Detect which cell encompasses the target text, then output its (X, Y) center coordinate. 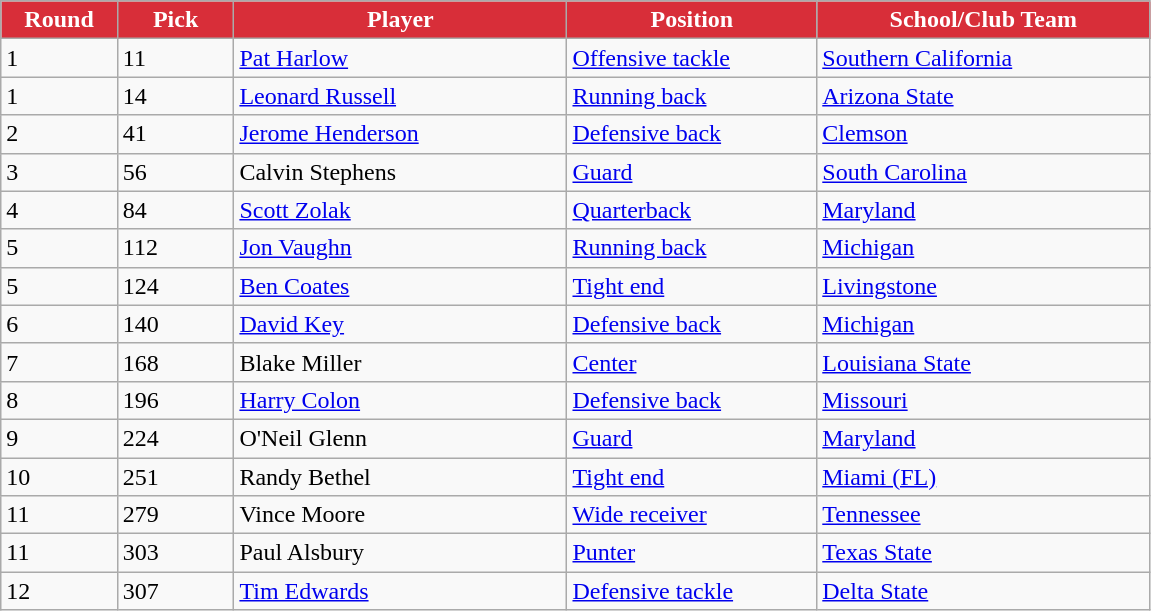
Punter (692, 553)
196 (176, 400)
David Key (400, 324)
O'Neil Glenn (400, 438)
56 (176, 172)
307 (176, 591)
303 (176, 553)
112 (176, 248)
251 (176, 477)
Wide receiver (692, 515)
Livingstone (984, 286)
Scott Zolak (400, 210)
8 (60, 400)
Jerome Henderson (400, 134)
14 (176, 96)
School/Club Team (984, 20)
South Carolina (984, 172)
Player (400, 20)
Position (692, 20)
Randy Bethel (400, 477)
Southern California (984, 58)
12 (60, 591)
Pick (176, 20)
Jon Vaughn (400, 248)
Arizona State (984, 96)
Missouri (984, 400)
124 (176, 286)
Quarterback (692, 210)
279 (176, 515)
2 (60, 134)
9 (60, 438)
Offensive tackle (692, 58)
Round (60, 20)
Tim Edwards (400, 591)
Harry Colon (400, 400)
Tennessee (984, 515)
7 (60, 362)
Center (692, 362)
Ben Coates (400, 286)
224 (176, 438)
Defensive tackle (692, 591)
Clemson (984, 134)
4 (60, 210)
3 (60, 172)
6 (60, 324)
10 (60, 477)
Vince Moore (400, 515)
Paul Alsbury (400, 553)
84 (176, 210)
140 (176, 324)
Delta State (984, 591)
Calvin Stephens (400, 172)
168 (176, 362)
Louisiana State (984, 362)
Texas State (984, 553)
41 (176, 134)
Blake Miller (400, 362)
Pat Harlow (400, 58)
Leonard Russell (400, 96)
Miami (FL) (984, 477)
